Pinpoint the cell where the given text exists, returning its (X, Y) midpoint coordinate. 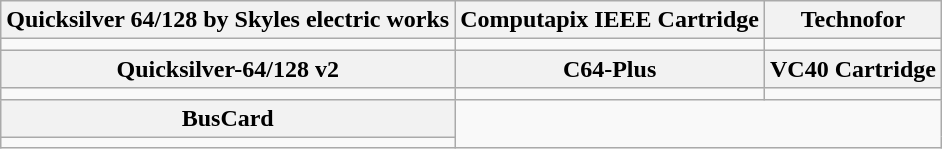
BusCard (228, 118)
C64-Plus (610, 69)
VC40 Cartridge (852, 69)
Quicksilver-64/128 v2 (228, 69)
Quicksilver 64/128 by Skyles electric works (228, 20)
Computapix IEEE Cartridge (610, 20)
Technofor (852, 20)
